Extract the [x, y] coordinate from the center of the cell holding the provided text.  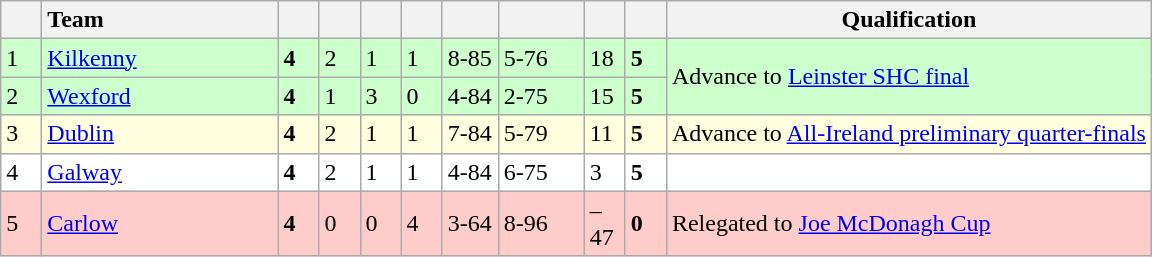
Team [160, 20]
18 [604, 58]
5-79 [541, 134]
5-76 [541, 58]
6-75 [541, 172]
Dublin [160, 134]
15 [604, 96]
Qualification [908, 20]
Carlow [160, 224]
Kilkenny [160, 58]
2-75 [541, 96]
Advance to All-Ireland preliminary quarter-finals [908, 134]
Advance to Leinster SHC final [908, 77]
Galway [160, 172]
Relegated to Joe McDonagh Cup [908, 224]
8-85 [470, 58]
11 [604, 134]
3-64 [470, 224]
7-84 [470, 134]
Wexford [160, 96]
–47 [604, 224]
8-96 [541, 224]
